Extract the (X, Y) coordinate from the center of the cell holding the provided text.  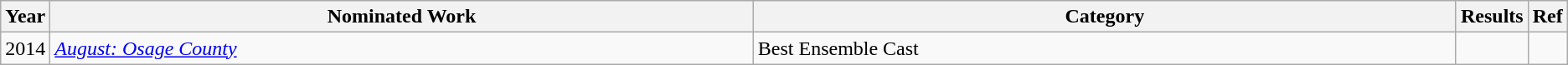
Year (25, 17)
Ref (1548, 17)
Nominated Work (402, 17)
Category (1104, 17)
Best Ensemble Cast (1104, 48)
2014 (25, 48)
Results (1492, 17)
August: Osage County (402, 48)
